Scan for the cell matching the given text and deliver its [x, y] coordinate at center. 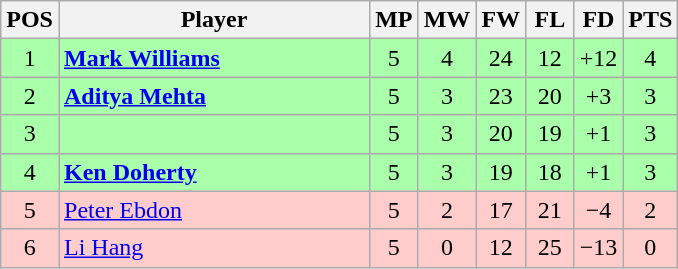
MP [394, 20]
6 [30, 248]
FW [501, 20]
18 [550, 172]
−4 [598, 210]
24 [501, 58]
+3 [598, 96]
POS [30, 20]
23 [501, 96]
MW [447, 20]
PTS [650, 20]
Peter Ebdon [214, 210]
Aditya Mehta [214, 96]
+12 [598, 58]
25 [550, 248]
Ken Doherty [214, 172]
FL [550, 20]
Li Hang [214, 248]
−13 [598, 248]
21 [550, 210]
FD [598, 20]
1 [30, 58]
17 [501, 210]
Player [214, 20]
Mark Williams [214, 58]
